Return the [X, Y] coordinate for the center point of the cell that contains the specified text.  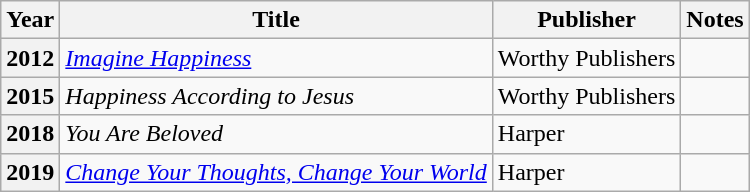
Notes [715, 20]
Imagine Happiness [276, 58]
Title [276, 20]
You Are Beloved [276, 134]
Change Your Thoughts, Change Your World [276, 172]
2015 [30, 96]
2019 [30, 172]
2018 [30, 134]
Year [30, 20]
2012 [30, 58]
Publisher [586, 20]
Happiness According to Jesus [276, 96]
